Pinpoint the cell where the given text exists, returning its (X, Y) midpoint coordinate. 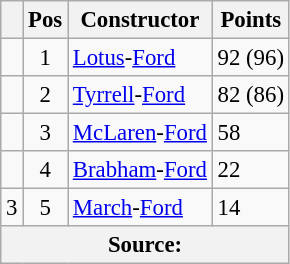
March-Ford (140, 208)
Tyrrell-Ford (140, 95)
Constructor (140, 20)
McLaren-Ford (140, 133)
2 (46, 95)
Points (250, 20)
1 (46, 58)
58 (250, 133)
22 (250, 170)
Lotus-Ford (140, 58)
Brabham-Ford (140, 170)
Pos (46, 20)
5 (46, 208)
Source: (146, 245)
82 (86) (250, 95)
4 (46, 170)
14 (250, 208)
92 (96) (250, 58)
